Detect which cell encompasses the target text, then output its (X, Y) center coordinate. 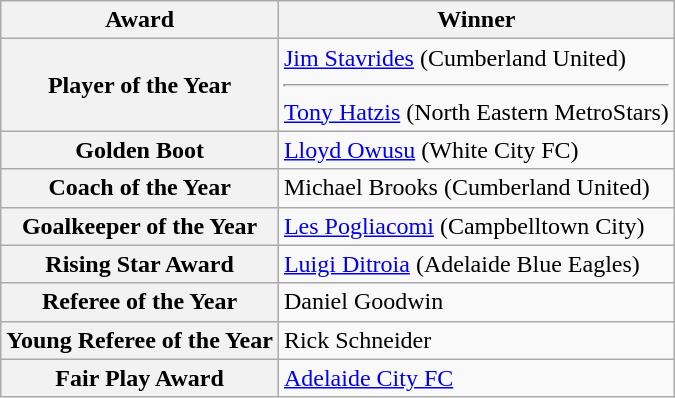
Adelaide City FC (476, 378)
Daniel Goodwin (476, 302)
Goalkeeper of the Year (140, 226)
Player of the Year (140, 85)
Rick Schneider (476, 340)
Golden Boot (140, 150)
Lloyd Owusu (White City FC) (476, 150)
Winner (476, 20)
Young Referee of the Year (140, 340)
Award (140, 20)
Luigi Ditroia (Adelaide Blue Eagles) (476, 264)
Jim Stavrides (Cumberland United) Tony Hatzis (North Eastern MetroStars) (476, 85)
Rising Star Award (140, 264)
Referee of the Year (140, 302)
Michael Brooks (Cumberland United) (476, 188)
Coach of the Year (140, 188)
Fair Play Award (140, 378)
Les Pogliacomi (Campbelltown City) (476, 226)
